Scan for the cell matching the given text and deliver its [x, y] coordinate at center. 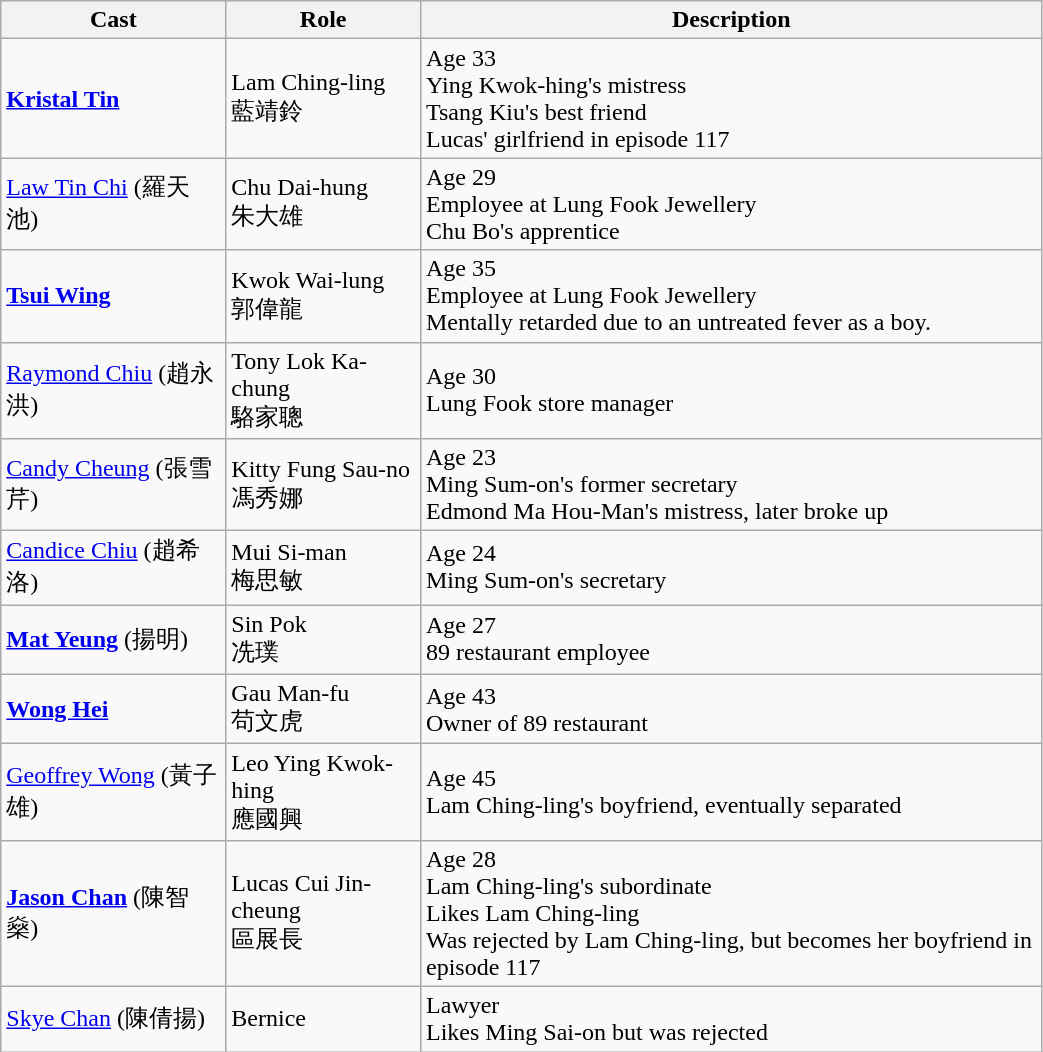
Age 24Ming Sum-on's secretary [731, 568]
Skye Chan (陳倩揚) [114, 1018]
Candy Cheung (張雪芹) [114, 485]
Geoffrey Wong (黃子雄) [114, 792]
Bernice [324, 1018]
Age 45Lam Ching-ling's boyfriend, eventually separated [731, 792]
Cast [114, 20]
Age 30 Lung Fook store manager [731, 390]
Gau Man-fu 苟文虎 [324, 709]
Age 33Ying Kwok-hing's mistressTsang Kiu's best friendLucas' girlfriend in episode 117 [731, 98]
Lucas Cui Jin-cheung 區展長 [324, 913]
Lawyer Likes Ming Sai-on but was rejected [731, 1018]
Kitty Fung Sau-no 馮秀娜 [324, 485]
Role [324, 20]
Age 29 Employee at Lung Fook JewelleryChu Bo's apprentice [731, 204]
Wong Hei [114, 709]
Mat Yeung (揚明) [114, 640]
Tony Lok Ka-chung 駱家聰 [324, 390]
Candice Chiu (趙希洛) [114, 568]
Age 43 Owner of 89 restaurant [731, 709]
Raymond Chiu (趙永洪) [114, 390]
Mui Si-man 梅思敏 [324, 568]
Leo Ying Kwok-hing 應國興 [324, 792]
Sin Pok 冼璞 [324, 640]
Law Tin Chi (羅天池) [114, 204]
Jason Chan (陳智燊) [114, 913]
Kristal Tin [114, 98]
Description [731, 20]
Age 27 89 restaurant employee [731, 640]
Chu Dai-hung 朱大雄 [324, 204]
Kwok Wai-lung 郭偉龍 [324, 296]
Tsui Wing [114, 296]
Age 28Lam Ching-ling's subordinateLikes Lam Ching-lingWas rejected by Lam Ching-ling, but becomes her boyfriend in episode 117 [731, 913]
Lam Ching-ling 藍靖鈴 [324, 98]
Age 35Employee at Lung Fook JewelleryMentally retarded due to an untreated fever as a boy. [731, 296]
Age 23Ming Sum-on's former secretaryEdmond Ma Hou-Man's mistress, later broke up [731, 485]
